Return (x, y) of the center of cell containing provided text 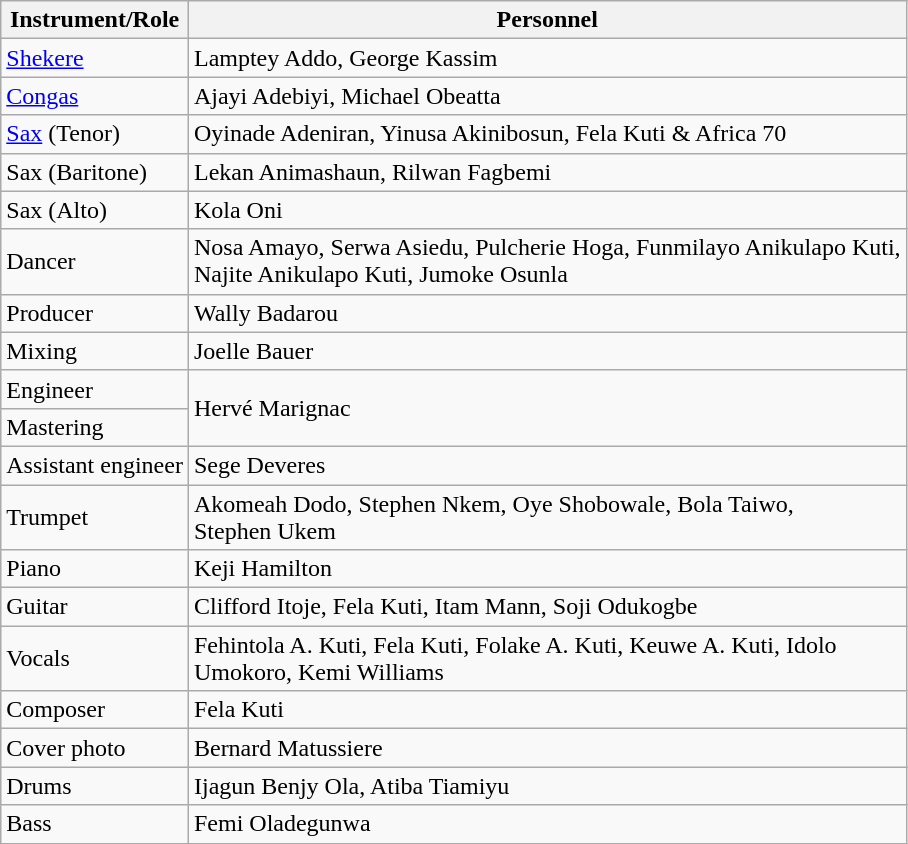
Producer (95, 313)
Guitar (95, 607)
Femi Oladegunwa (547, 824)
Assistant engineer (95, 465)
Akomeah Dodo, Stephen Nkem, Oye Shobowale, Bola Taiwo,Stephen Ukem (547, 516)
Sax (Tenor) (95, 134)
Fela Kuti (547, 710)
Drums (95, 786)
Fehintola A. Kuti, Fela Kuti, Folake A. Kuti, Keuwe A. Kuti, IdoloUmokoro, Kemi Williams (547, 658)
Ajayi Adebiyi, Michael Obeatta (547, 96)
Bernard Matussiere (547, 748)
Mastering (95, 427)
Clifford Itoje, Fela Kuti, Itam Mann, Soji Odukogbe (547, 607)
Sax (Alto) (95, 210)
Vocals (95, 658)
Composer (95, 710)
Joelle Bauer (547, 351)
Nosa Amayo, Serwa Asiedu, Pulcherie Hoga, Funmilayo Anikulapo Kuti,Najite Anikulapo Kuti, Jumoke Osunla (547, 262)
Shekere (95, 58)
Keji Hamilton (547, 569)
Personnel (547, 20)
Dancer (95, 262)
Sax (Baritone) (95, 172)
Trumpet (95, 516)
Wally Badarou (547, 313)
Cover photo (95, 748)
Piano (95, 569)
Mixing (95, 351)
Instrument/Role (95, 20)
Lamptey Addo, George Kassim (547, 58)
Hervé Marignac (547, 408)
Lekan Animashaun, Rilwan Fagbemi (547, 172)
Kola Oni (547, 210)
Bass (95, 824)
Oyinade Adeniran, Yinusa Akinibosun, Fela Kuti & Africa 70 (547, 134)
Sege Deveres (547, 465)
Engineer (95, 389)
Ijagun Benjy Ola, Atiba Tiamiyu (547, 786)
Congas (95, 96)
